Search for the cell housing the specified text and yield its (X, Y) center coordinate. 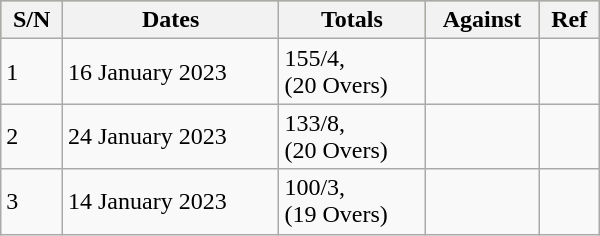
Ref (569, 20)
14 January 2023 (170, 202)
16 January 2023 (170, 72)
Totals (352, 20)
S/N (32, 20)
Against (482, 20)
24 January 2023 (170, 136)
1 (32, 72)
Dates (170, 20)
3 (32, 202)
155/4,(20 Overs) (352, 72)
133/8,(20 Overs) (352, 136)
100/3,(19 Overs) (352, 202)
2 (32, 136)
